Locate the cell with the specified text and output its (x, y) center coordinate. 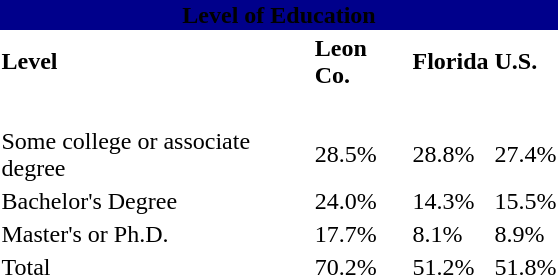
Some college or associate degree (155, 154)
8.9% (526, 234)
Florida (450, 62)
Level (155, 62)
14.3% (450, 201)
Master's or Ph.D. (155, 234)
28.8% (450, 154)
15.5% (526, 201)
Level of Education (279, 15)
24.0% (360, 201)
17.7% (360, 234)
Bachelor's Degree (155, 201)
U.S. (526, 62)
28.5% (360, 154)
27.4% (526, 154)
Leon Co. (360, 62)
8.1% (450, 234)
